Pinpoint the cell where the given text exists, returning its [x, y] midpoint coordinate. 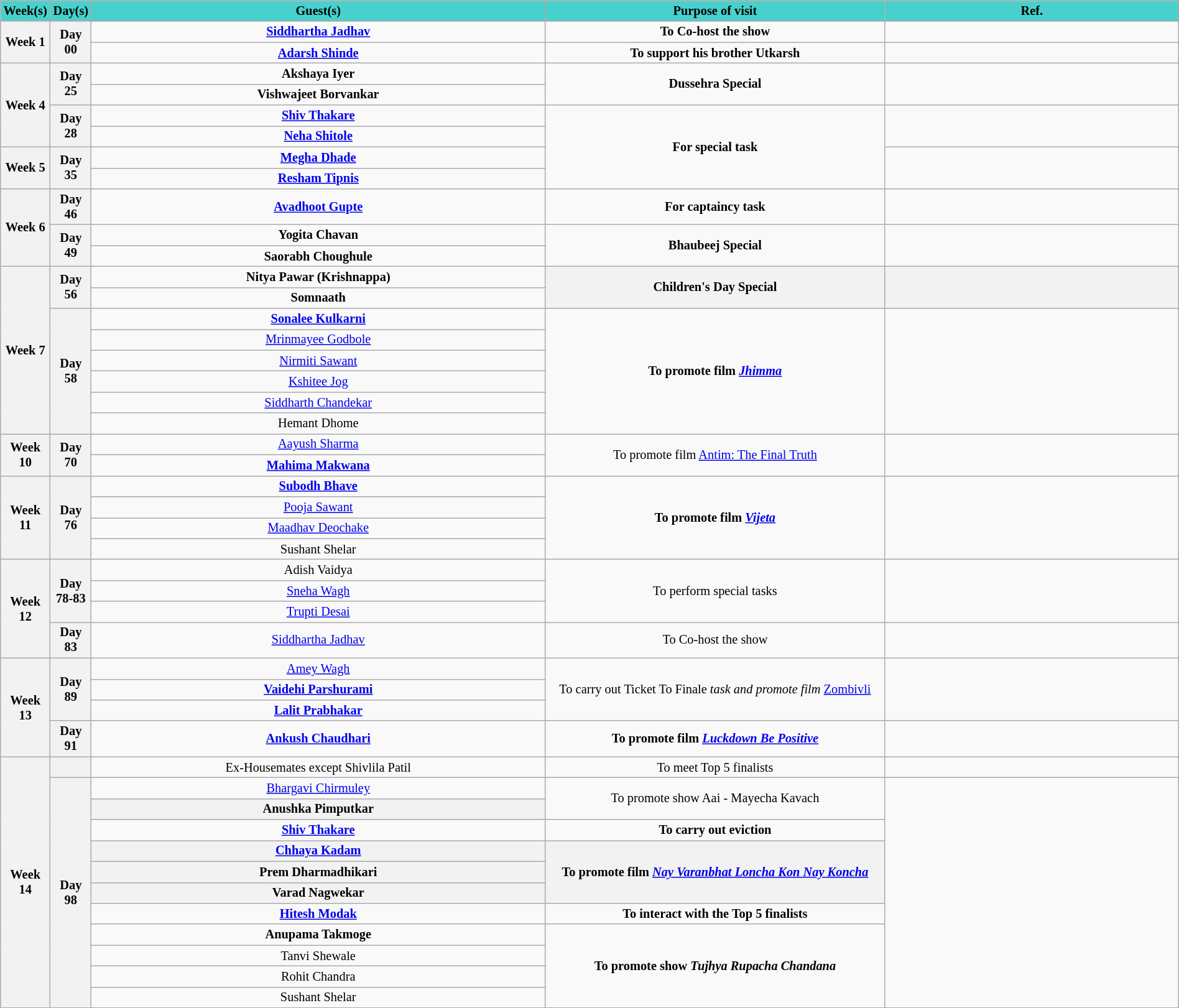
Day 78-83 [71, 591]
Adarsh Shinde [318, 53]
Mahima Makwana [318, 465]
Dussehra Special [715, 83]
Nirmiti Sawant [318, 361]
Anushka Pimputkar [318, 809]
To promote film Jhimma [715, 371]
Day 98 [71, 892]
Ex-Housemates except Shivlila Patil [318, 767]
For captaincy task [715, 206]
Day 25 [71, 83]
Day 35 [71, 168]
Week 4 [25, 104]
Siddharth Chandekar [318, 402]
To interact with the Top 5 finalists [715, 913]
Day 70 [71, 454]
Day 00 [71, 42]
Yogita Chavan [318, 235]
Kshitee Jog [318, 381]
For special task [715, 147]
Adish Vaidya [318, 570]
Akshaya Iyer [318, 73]
Saorabh Choughule [318, 256]
Day 56 [71, 287]
Purpose of visit [715, 11]
Rohit Chandra [318, 976]
Nitya Pawar (Krishnappa) [318, 277]
Vaidehi Parshurami [318, 690]
Anupama Takmoge [318, 935]
Sneha Wagh [318, 591]
Week 12 [25, 608]
To promote film Nay Varanbhat Loncha Kon Nay Koncha [715, 872]
Day(s) [71, 11]
Lalit Prabhakar [318, 710]
Subodh Bhave [318, 486]
Tanvi Shewale [318, 956]
To carry out Ticket To Finale task and promote film Zombivli [715, 689]
Bhaubeej Special [715, 245]
Week 11 [25, 517]
Vishwajeet Borvankar [318, 95]
Week 5 [25, 168]
To support his brother Utkarsh [715, 53]
Week 13 [25, 708]
Week 14 [25, 882]
Chhaya Kadam [318, 851]
Trupti Desai [318, 612]
To promote film Antim: The Final Truth [715, 454]
Aayush Sharma [318, 444]
Children's Day Special [715, 287]
To meet Top 5 finalists [715, 767]
Pooja Sawant [318, 507]
Amey Wagh [318, 668]
Megha Dhade [318, 157]
Somnaath [318, 298]
Week(s) [25, 11]
Day 58 [71, 371]
Ankush Chaudhari [318, 739]
Day 89 [71, 689]
To perform special tasks [715, 591]
To promote film Vijeta [715, 517]
Day 46 [71, 206]
Resham Tipnis [318, 178]
Day 91 [71, 739]
Day 49 [71, 245]
Day 76 [71, 517]
Sonalee Kulkarni [318, 319]
Ref. [1032, 11]
Maadhav Deochake [318, 528]
Guest(s) [318, 11]
Bhargavi Chirmuley [318, 788]
Week 10 [25, 454]
To promote show Aai - Mayecha Kavach [715, 798]
Mrinmayee Godbole [318, 340]
Day 83 [71, 640]
To promote film Luckdown Be Positive [715, 739]
Varad Nagwekar [318, 893]
To promote show Tujhya Rupacha Chandana [715, 966]
Week 1 [25, 42]
Avadhoot Gupte [318, 206]
To carry out eviction [715, 830]
Hitesh Modak [318, 913]
Hemant Dhome [318, 423]
Day 28 [71, 126]
Prem Dharmadhikari [318, 872]
Neha Shitole [318, 136]
Week 7 [25, 349]
Week 6 [25, 228]
